Output the (x, y) coordinate of the center of the cell containing the given text.  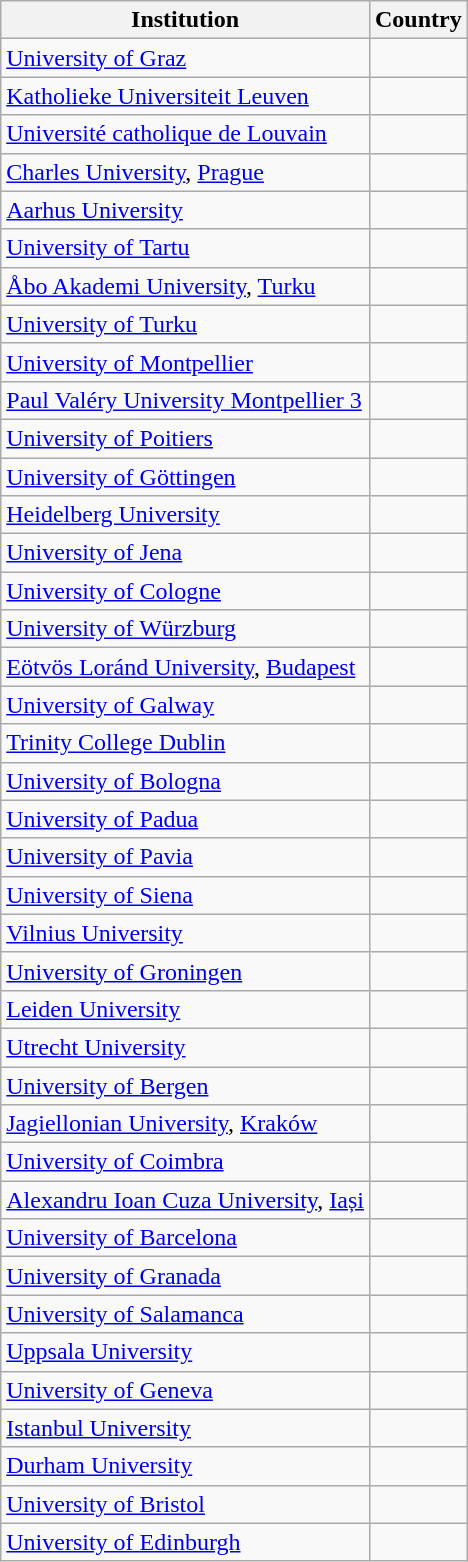
University of Barcelona (186, 1238)
University of Bologna (186, 781)
University of Cologne (186, 591)
University of Bristol (186, 1504)
Uppsala University (186, 1352)
University of Poitiers (186, 438)
University of Coimbra (186, 1162)
University of Salamanca (186, 1314)
University of Tartu (186, 248)
Utrecht University (186, 1047)
Istanbul University (186, 1428)
Katholieke Universiteit Leuven (186, 96)
University of Jena (186, 553)
Durham University (186, 1466)
University of Geneva (186, 1390)
Alexandru Ioan Cuza University, Iași (186, 1200)
University of Edinburgh (186, 1542)
Aarhus University (186, 210)
University of Siena (186, 895)
Paul Valéry University Montpellier 3 (186, 400)
University of Bergen (186, 1085)
University of Padua (186, 819)
University of Groningen (186, 971)
University of Granada (186, 1276)
University of Turku (186, 324)
Vilnius University (186, 933)
Jagiellonian University, Kraków (186, 1124)
Country (418, 20)
University of Göttingen (186, 477)
Eötvös Loránd University, Budapest (186, 667)
University of Montpellier (186, 362)
University of Graz (186, 58)
Trinity College Dublin (186, 743)
Heidelberg University (186, 515)
Leiden University (186, 1009)
Charles University, Prague (186, 172)
University of Pavia (186, 857)
Université catholique de Louvain (186, 134)
Institution (186, 20)
Åbo Akademi University, Turku (186, 286)
University of Würzburg (186, 629)
University of Galway (186, 705)
